Return (X, Y) of the center of cell containing provided text 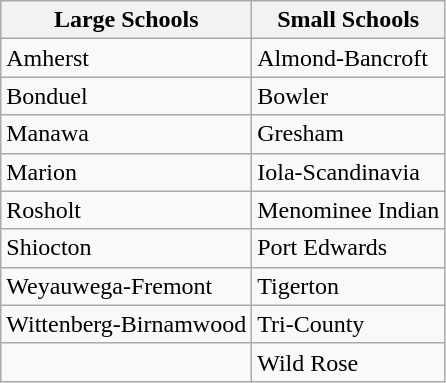
Menominee Indian (348, 210)
Bowler (348, 96)
Port Edwards (348, 248)
Wild Rose (348, 362)
Gresham (348, 134)
Amherst (126, 58)
Iola-Scandinavia (348, 172)
Tigerton (348, 286)
Shiocton (126, 248)
Weyauwega-Fremont (126, 286)
Large Schools (126, 20)
Rosholt (126, 210)
Wittenberg-Birnamwood (126, 324)
Manawa (126, 134)
Marion (126, 172)
Small Schools (348, 20)
Almond-Bancroft (348, 58)
Bonduel (126, 96)
Tri-County (348, 324)
